Pinpoint the cell where the given text exists, returning its (X, Y) midpoint coordinate. 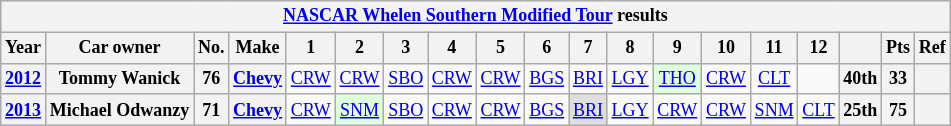
No. (212, 48)
10 (726, 48)
Michael Odwanzy (119, 110)
9 (678, 48)
8 (630, 48)
33 (898, 78)
2 (360, 48)
NASCAR Whelen Southern Modified Tour results (476, 16)
71 (212, 110)
Pts (898, 48)
3 (406, 48)
4 (452, 48)
5 (500, 48)
THO (678, 78)
76 (212, 78)
6 (547, 48)
12 (818, 48)
1 (310, 48)
7 (588, 48)
2012 (24, 78)
11 (774, 48)
25th (860, 110)
Make (258, 48)
Tommy Wanick (119, 78)
75 (898, 110)
Car owner (119, 48)
2013 (24, 110)
Year (24, 48)
Ref (932, 48)
40th (860, 78)
